Capture the cell that displays the provided text and extract its [x, y] central coordinate. 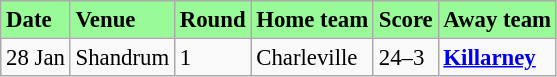
Date [36, 19]
Charleville [312, 57]
24–3 [406, 57]
28 Jan [36, 57]
1 [212, 57]
Shandrum [122, 57]
Killarney [497, 57]
Away team [497, 19]
Home team [312, 19]
Venue [122, 19]
Round [212, 19]
Score [406, 19]
